Determine the [X, Y] coordinate at the center of the cell enclosing the given text.  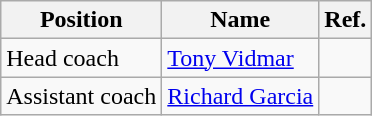
Tony Vidmar [240, 58]
Name [240, 20]
Assistant coach [82, 96]
Richard Garcia [240, 96]
Head coach [82, 58]
Position [82, 20]
Ref. [346, 20]
